Scan for the cell matching the given text and deliver its (x, y) coordinate at center. 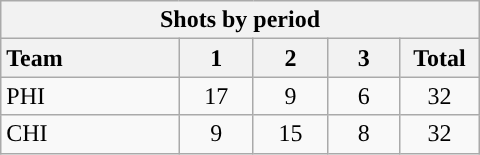
Shots by period (240, 20)
CHI (90, 134)
3 (364, 58)
6 (364, 96)
PHI (90, 96)
1 (216, 58)
17 (216, 96)
Team (90, 58)
2 (290, 58)
Total (440, 58)
8 (364, 134)
15 (290, 134)
